Determine the (X, Y) coordinate at the center of the cell enclosing the given text.  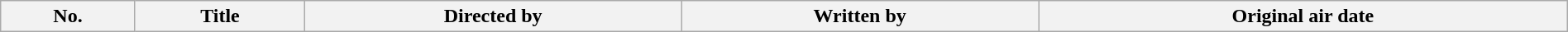
Directed by (493, 16)
No. (68, 16)
Written by (860, 16)
Original air date (1303, 16)
Title (220, 16)
